Return the [X, Y] coordinate for the center point of the cell that contains the specified text.  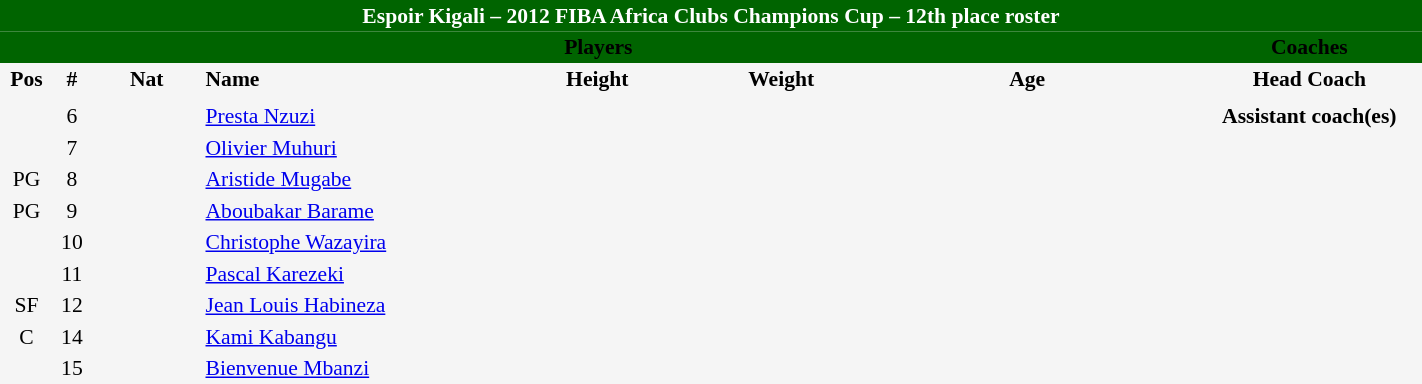
Nat [147, 79]
Name [346, 79]
Kami Kabangu [346, 337]
10 [72, 242]
Aboubakar Barame [346, 211]
11 [72, 274]
Christophe Wazayira [346, 242]
Presta Nzuzi [346, 116]
Pascal Karezeki [346, 274]
Weight [782, 79]
# [72, 79]
7 [72, 148]
SF [26, 306]
14 [72, 337]
Age [1028, 79]
Espoir Kigali – 2012 FIBA Africa Clubs Champions Cup – 12th place roster [711, 16]
Height [598, 79]
8 [72, 180]
15 [72, 368]
Bienvenue Mbanzi [346, 368]
Jean Louis Habineza [346, 306]
12 [72, 306]
Head Coach [1310, 79]
Assistant coach(es) [1310, 116]
Olivier Muhuri [346, 148]
6 [72, 116]
Pos [26, 79]
Aristide Mugabe [346, 180]
9 [72, 211]
Coaches [1310, 48]
C [26, 337]
Players [598, 48]
